Capture the cell that displays the provided text and extract its (x, y) central coordinate. 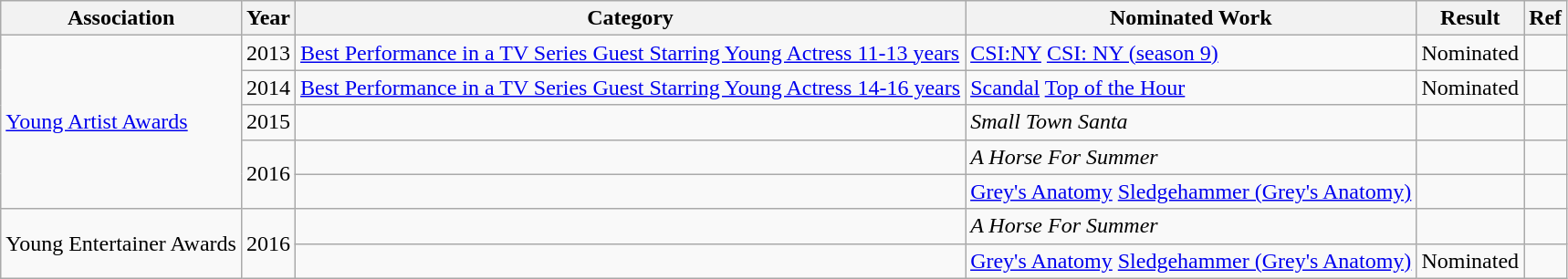
Nominated Work (1191, 18)
Young Entertainer Awards (121, 243)
Year (268, 18)
Association (121, 18)
Young Artist Awards (121, 122)
Category (631, 18)
2014 (268, 88)
Best Performance in a TV Series Guest Starring Young Actress 14-16 years (631, 88)
2015 (268, 122)
Result (1470, 18)
Ref (1546, 18)
2013 (268, 53)
Small Town Santa (1191, 122)
CSI:NY CSI: NY (season 9) (1191, 53)
Best Performance in a TV Series Guest Starring Young Actress 11-13 years (631, 53)
Scandal Top of the Hour (1191, 88)
